Scan for the cell matching the given text and deliver its (x, y) coordinate at center. 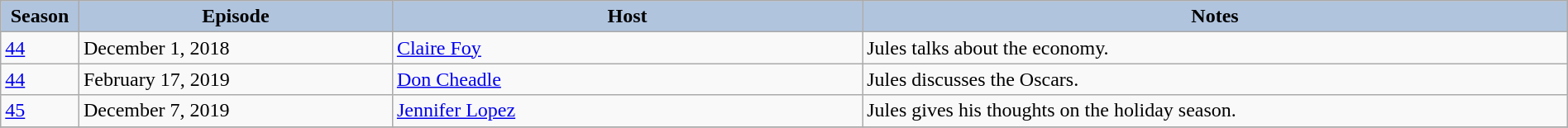
Claire Foy (627, 48)
Host (627, 17)
Season (40, 17)
Jules gives his thoughts on the holiday season. (1216, 111)
Jules talks about the economy. (1216, 48)
December 1, 2018 (235, 48)
Don Cheadle (627, 79)
Jennifer Lopez (627, 111)
February 17, 2019 (235, 79)
Episode (235, 17)
Jules discusses the Oscars. (1216, 79)
Notes (1216, 17)
45 (40, 111)
December 7, 2019 (235, 111)
